Extract the (x, y) coordinate from the center of the cell holding the provided text.  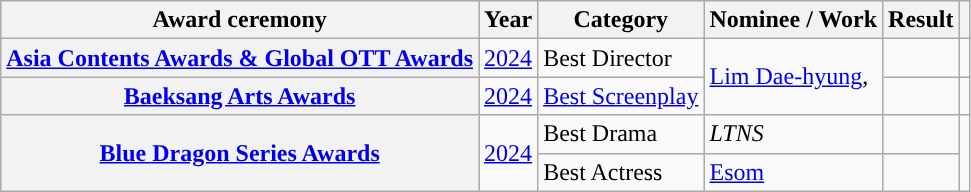
Award ceremony (240, 20)
Result (921, 20)
Nominee / Work (794, 20)
LTNS (794, 134)
Esom (794, 172)
Best Screenplay (621, 96)
Baeksang Arts Awards (240, 96)
Year (508, 20)
Asia Contents Awards & Global OTT Awards (240, 58)
Best Drama (621, 134)
Lim Dae-hyung, (794, 77)
Best Director (621, 58)
Best Actress (621, 172)
Blue Dragon Series Awards (240, 153)
Category (621, 20)
